Return the [X, Y] coordinate for the center point of the cell that contains the specified text.  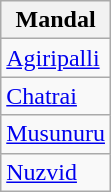
Mandal [56, 20]
Chatrai [56, 96]
Musunuru [56, 134]
Agiripalli [56, 58]
Nuzvid [56, 172]
